Extract the (x, y) coordinate from the center of the cell holding the provided text.  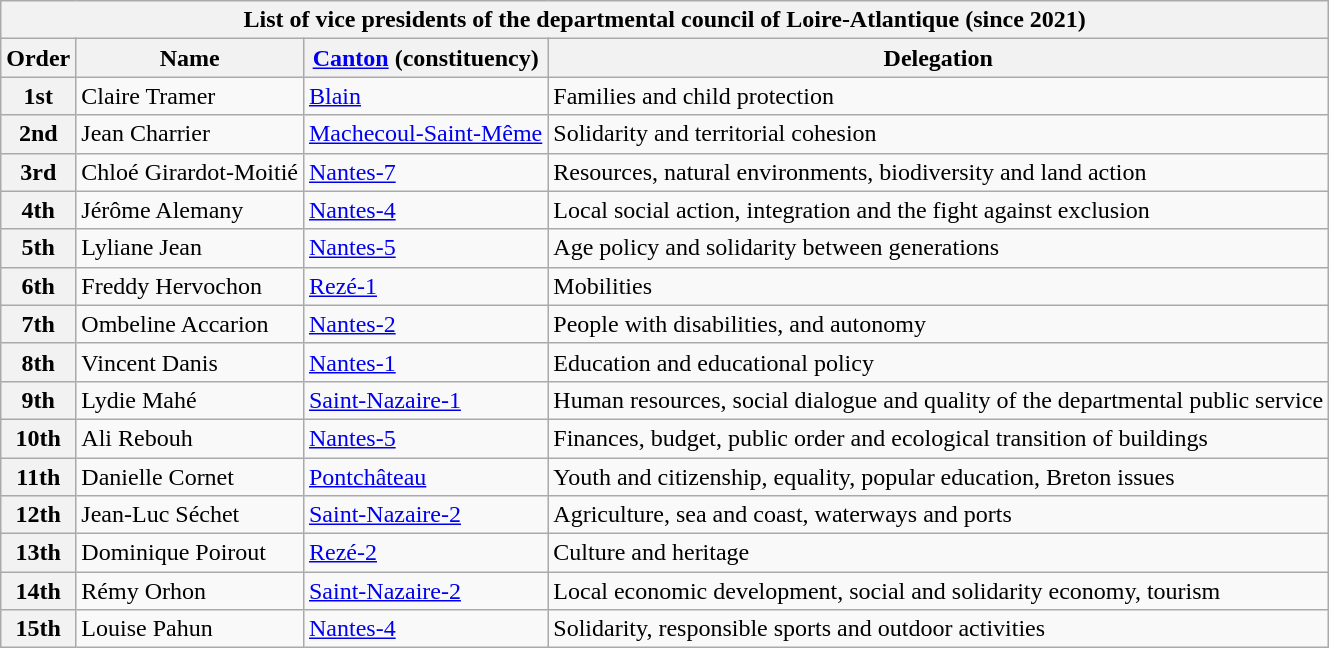
Vincent Danis (190, 362)
8th (38, 362)
Youth and citizenship, equality, popular education, Breton issues (938, 477)
Solidarity and territorial cohesion (938, 134)
Name (190, 58)
Ombeline Accarion (190, 324)
Jean-Luc Séchet (190, 515)
13th (38, 553)
Freddy Hervochon (190, 286)
Nantes-1 (425, 362)
Jérôme Alemany (190, 210)
Mobilities (938, 286)
Saint-Nazaire-1 (425, 400)
Culture and heritage (938, 553)
Jean Charrier (190, 134)
11th (38, 477)
12th (38, 515)
Solidarity, responsible sports and outdoor activities (938, 629)
Human resources, social dialogue and quality of the departmental public service (938, 400)
5th (38, 248)
Rezé-2 (425, 553)
People with disabilities, and autonomy (938, 324)
Pontchâteau (425, 477)
Agriculture, sea and coast, waterways and ports (938, 515)
Dominique Poirout (190, 553)
6th (38, 286)
Finances, budget, public order and ecological transition of buildings (938, 438)
Claire Tramer (190, 96)
List of vice presidents of the departmental council of Loire-Atlantique (since 2021) (665, 20)
Nantes-2 (425, 324)
4th (38, 210)
Machecoul-Saint-Même (425, 134)
Rezé-1 (425, 286)
Rémy Orhon (190, 591)
Canton (constituency) (425, 58)
1st (38, 96)
Chloé Girardot-Moitié (190, 172)
Order (38, 58)
Delegation (938, 58)
Louise Pahun (190, 629)
Nantes-7 (425, 172)
3rd (38, 172)
Age policy and solidarity between generations (938, 248)
Local economic development, social and solidarity economy, tourism (938, 591)
Ali Rebouh (190, 438)
14th (38, 591)
Danielle Cornet (190, 477)
Lyliane Jean (190, 248)
15th (38, 629)
7th (38, 324)
Families and child protection (938, 96)
Local social action, integration and the fight against exclusion (938, 210)
Education and educational policy (938, 362)
Lydie Mahé (190, 400)
Blain (425, 96)
2nd (38, 134)
10th (38, 438)
9th (38, 400)
Resources, natural environments, biodiversity and land action (938, 172)
